For the text-containing cell, return its midpoint in [X, Y] coordinate format. 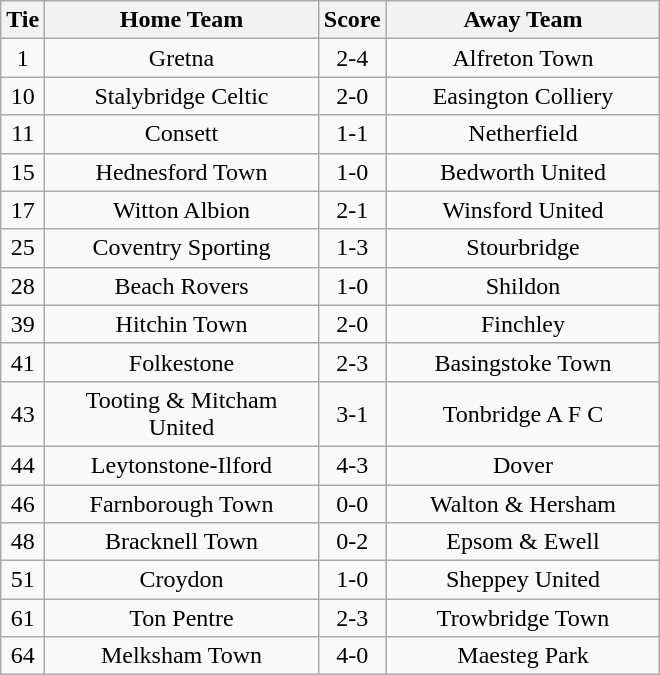
10 [23, 96]
Basingstoke Town [523, 362]
1-1 [352, 134]
64 [23, 656]
Hednesford Town [182, 172]
Epsom & Ewell [523, 542]
28 [23, 286]
4-0 [352, 656]
11 [23, 134]
2-4 [352, 58]
Melksham Town [182, 656]
Coventry Sporting [182, 248]
Ton Pentre [182, 618]
25 [23, 248]
41 [23, 362]
Home Team [182, 20]
44 [23, 465]
51 [23, 580]
Away Team [523, 20]
Trowbridge Town [523, 618]
Walton & Hersham [523, 503]
Maesteg Park [523, 656]
Tooting & Mitcham United [182, 414]
0-2 [352, 542]
Leytonstone-Ilford [182, 465]
Farnborough Town [182, 503]
Netherfield [523, 134]
2-1 [352, 210]
Score [352, 20]
1 [23, 58]
Bracknell Town [182, 542]
Folkestone [182, 362]
17 [23, 210]
39 [23, 324]
46 [23, 503]
Winsford United [523, 210]
Shildon [523, 286]
Beach Rovers [182, 286]
Tie [23, 20]
Sheppey United [523, 580]
Dover [523, 465]
4-3 [352, 465]
Hitchin Town [182, 324]
Bedworth United [523, 172]
Croydon [182, 580]
Witton Albion [182, 210]
61 [23, 618]
Easington Colliery [523, 96]
1-3 [352, 248]
Gretna [182, 58]
Finchley [523, 324]
Stalybridge Celtic [182, 96]
48 [23, 542]
Stourbridge [523, 248]
15 [23, 172]
Tonbridge A F C [523, 414]
0-0 [352, 503]
Consett [182, 134]
3-1 [352, 414]
43 [23, 414]
Alfreton Town [523, 58]
